Return (X, Y) of the center of cell containing provided text 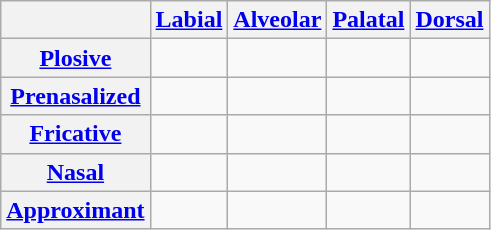
Palatal (368, 20)
Plosive (76, 58)
Alveolar (278, 20)
Labial (189, 20)
Dorsal (450, 20)
Fricative (76, 134)
Nasal (76, 172)
Approximant (76, 210)
Prenasalized (76, 96)
